Determine the [X, Y] coordinate at the center of the cell enclosing the given text.  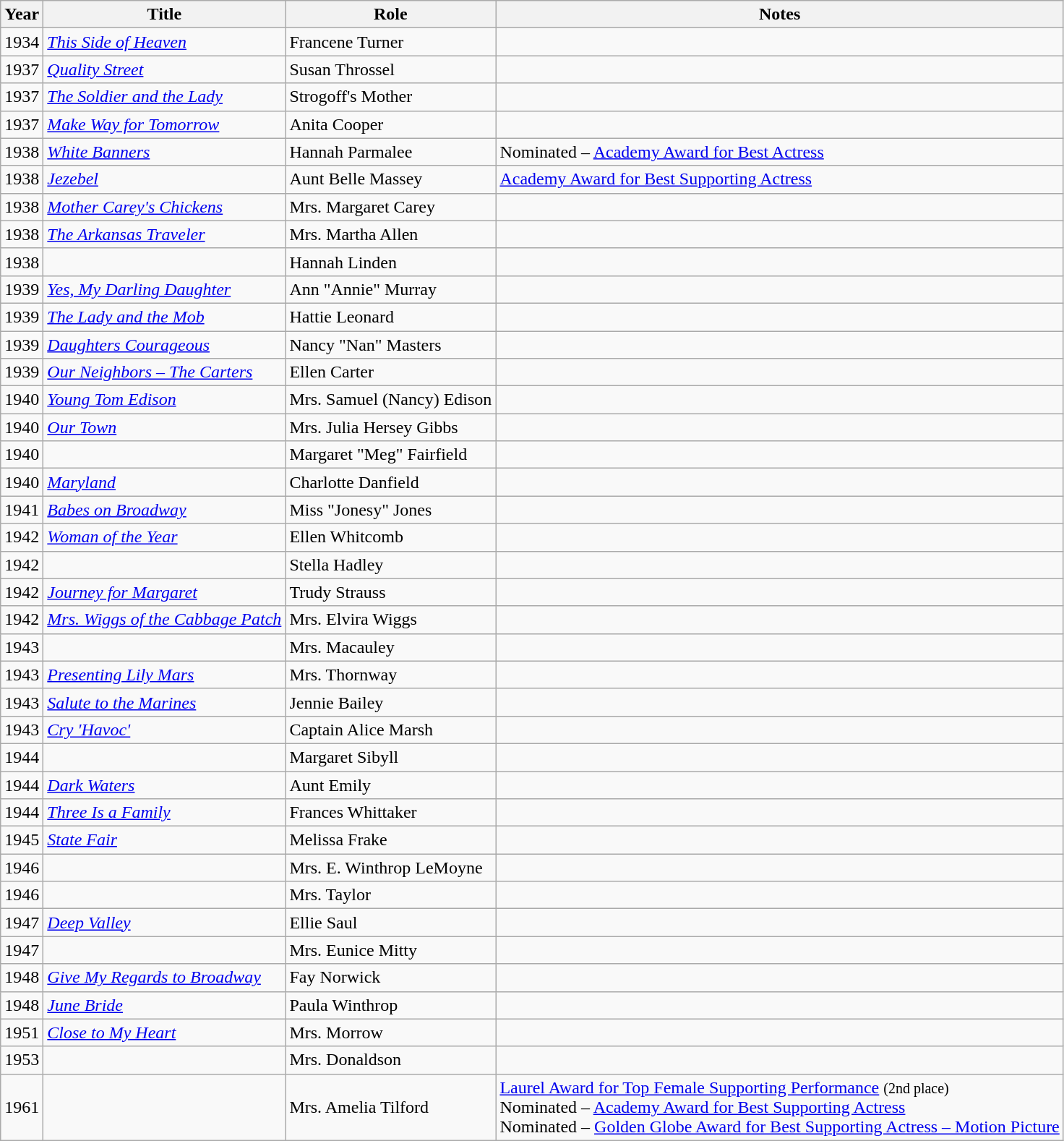
Hattie Leonard [390, 317]
Our Town [165, 427]
The Arkansas Traveler [165, 234]
Charlotte Danfield [390, 482]
Mrs. Julia Hersey Gibbs [390, 427]
Mrs. Taylor [390, 895]
Mrs. Donaldson [390, 1060]
Woman of the Year [165, 537]
Jezebel [165, 179]
1945 [22, 840]
White Banners [165, 152]
Mrs. Amelia Tilford [390, 1107]
Maryland [165, 482]
Yes, My Darling Daughter [165, 289]
Give My Regards to Broadway [165, 978]
Mrs. Morrow [390, 1033]
Mrs. Thornway [390, 675]
Mrs. Margaret Carey [390, 207]
The Soldier and the Lady [165, 97]
Our Neighbors – The Carters [165, 372]
Mrs. Samuel (Nancy) Edison [390, 400]
Journey for Margaret [165, 592]
Young Tom Edison [165, 400]
Mrs. Wiggs of the Cabbage Patch [165, 620]
Mrs. Elvira Wiggs [390, 620]
Role [390, 14]
Aunt Emily [390, 785]
Title [165, 14]
Margaret Sibyll [390, 757]
Ann "Annie" Murray [390, 289]
Mrs. Macauley [390, 647]
Ellen Whitcomb [390, 537]
Babes on Broadway [165, 510]
Nominated – Academy Award for Best Actress [779, 152]
Presenting Lily Mars [165, 675]
Paula Winthrop [390, 1005]
1941 [22, 510]
Captain Alice Marsh [390, 730]
Quality Street [165, 69]
Hannah Linden [390, 262]
Ellie Saul [390, 923]
Jennie Bailey [390, 702]
Fay Norwick [390, 978]
Nancy "Nan" Masters [390, 345]
Notes [779, 14]
Cry 'Havoc' [165, 730]
Three Is a Family [165, 813]
Frances Whittaker [390, 813]
Melissa Frake [390, 840]
This Side of Heaven [165, 42]
Ellen Carter [390, 372]
Mrs. E. Winthrop LeMoyne [390, 868]
Dark Waters [165, 785]
Close to My Heart [165, 1033]
Susan Throssel [390, 69]
Aunt Belle Massey [390, 179]
Make Way for Tomorrow [165, 124]
Anita Cooper [390, 124]
Trudy Strauss [390, 592]
Miss "Jonesy" Jones [390, 510]
Mrs. Eunice Mitty [390, 950]
1961 [22, 1107]
Stella Hadley [390, 565]
Hannah Parmalee [390, 152]
1934 [22, 42]
Deep Valley [165, 923]
Strogoff's Mother [390, 97]
Year [22, 14]
1951 [22, 1033]
Francene Turner [390, 42]
Margaret "Meg" Fairfield [390, 455]
1953 [22, 1060]
State Fair [165, 840]
June Bride [165, 1005]
Mother Carey's Chickens [165, 207]
Daughters Courageous [165, 345]
The Lady and the Mob [165, 317]
Mrs. Martha Allen [390, 234]
Academy Award for Best Supporting Actress [779, 179]
Salute to the Marines [165, 702]
